Find where the given text appears and provide that cell's center as (x, y) coordinate. 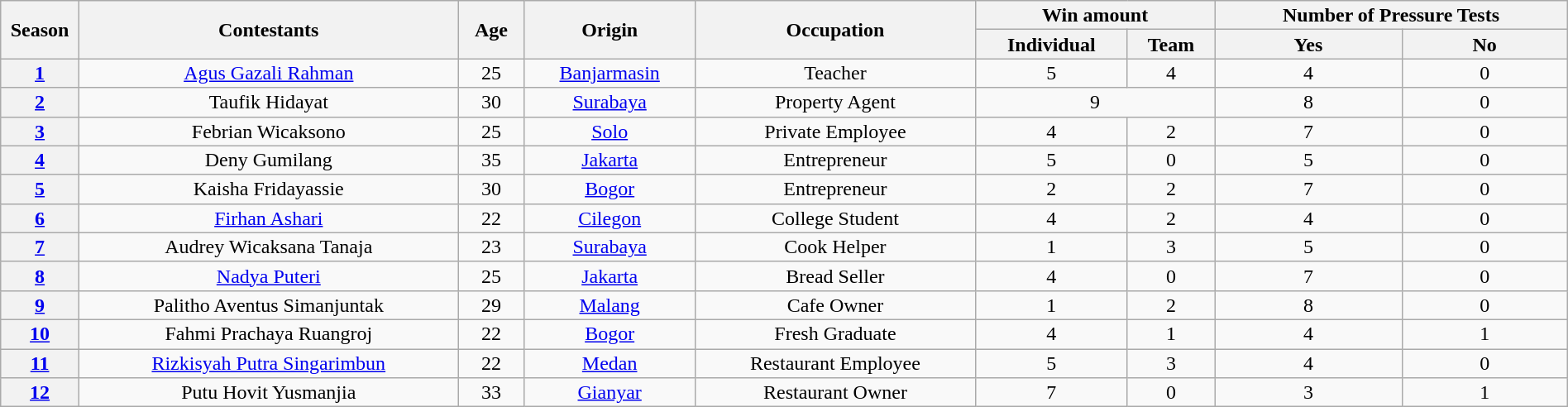
Banjarmasin (610, 73)
Age (491, 30)
No (1484, 45)
Medan (610, 364)
Gianyar (610, 392)
12 (40, 392)
11 (40, 364)
Firhan Ashari (268, 218)
Kaisha Fridayassie (268, 189)
Yes (1308, 45)
Deny Gumilang (268, 160)
Teacher (835, 73)
29 (491, 304)
Team (1171, 45)
Origin (610, 30)
Individual (1051, 45)
Fresh Graduate (835, 334)
23 (491, 247)
Cafe Owner (835, 304)
Agus Gazali Rahman (268, 73)
33 (491, 392)
Occupation (835, 30)
Restaurant Owner (835, 392)
Property Agent (835, 103)
Season (40, 30)
Private Employee (835, 131)
College Student (835, 218)
6 (40, 218)
Malang (610, 304)
Cook Helper (835, 247)
Cilegon (610, 218)
Febrian Wicaksono (268, 131)
10 (40, 334)
Taufik Hidayat (268, 103)
Solo (610, 131)
Fahmi Prachaya Ruangroj (268, 334)
Restaurant Employee (835, 364)
Palitho Aventus Simanjuntak (268, 304)
Win amount (1095, 15)
Putu Hovit Yusmanjia (268, 392)
Contestants (268, 30)
Nadya Puteri (268, 276)
Number of Pressure Tests (1391, 15)
Rizkisyah Putra Singarimbun (268, 364)
Audrey Wicaksana Tanaja (268, 247)
Bread Seller (835, 276)
35 (491, 160)
